Output the (X, Y) coordinate of the center of the cell containing the given text.  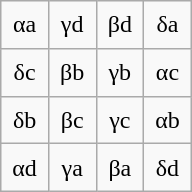
δd (168, 168)
δa (168, 25)
βd (120, 25)
αd (25, 168)
δc (25, 72)
αa (25, 25)
γc (120, 120)
αc (168, 72)
γb (120, 72)
βa (120, 168)
δb (25, 120)
βc (72, 120)
γa (72, 168)
γd (72, 25)
βb (72, 72)
αb (168, 120)
